From the cell containing the given text, extract its center point as [x, y] coordinate. 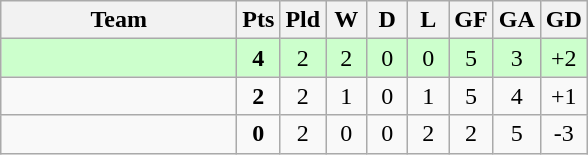
+1 [564, 96]
W [346, 20]
GA [516, 20]
Pts [258, 20]
L [428, 20]
GD [564, 20]
GF [471, 20]
Pld [303, 20]
D [388, 20]
3 [516, 58]
-3 [564, 134]
+2 [564, 58]
Team [119, 20]
